Locate the cell with the specified text and output its [x, y] center coordinate. 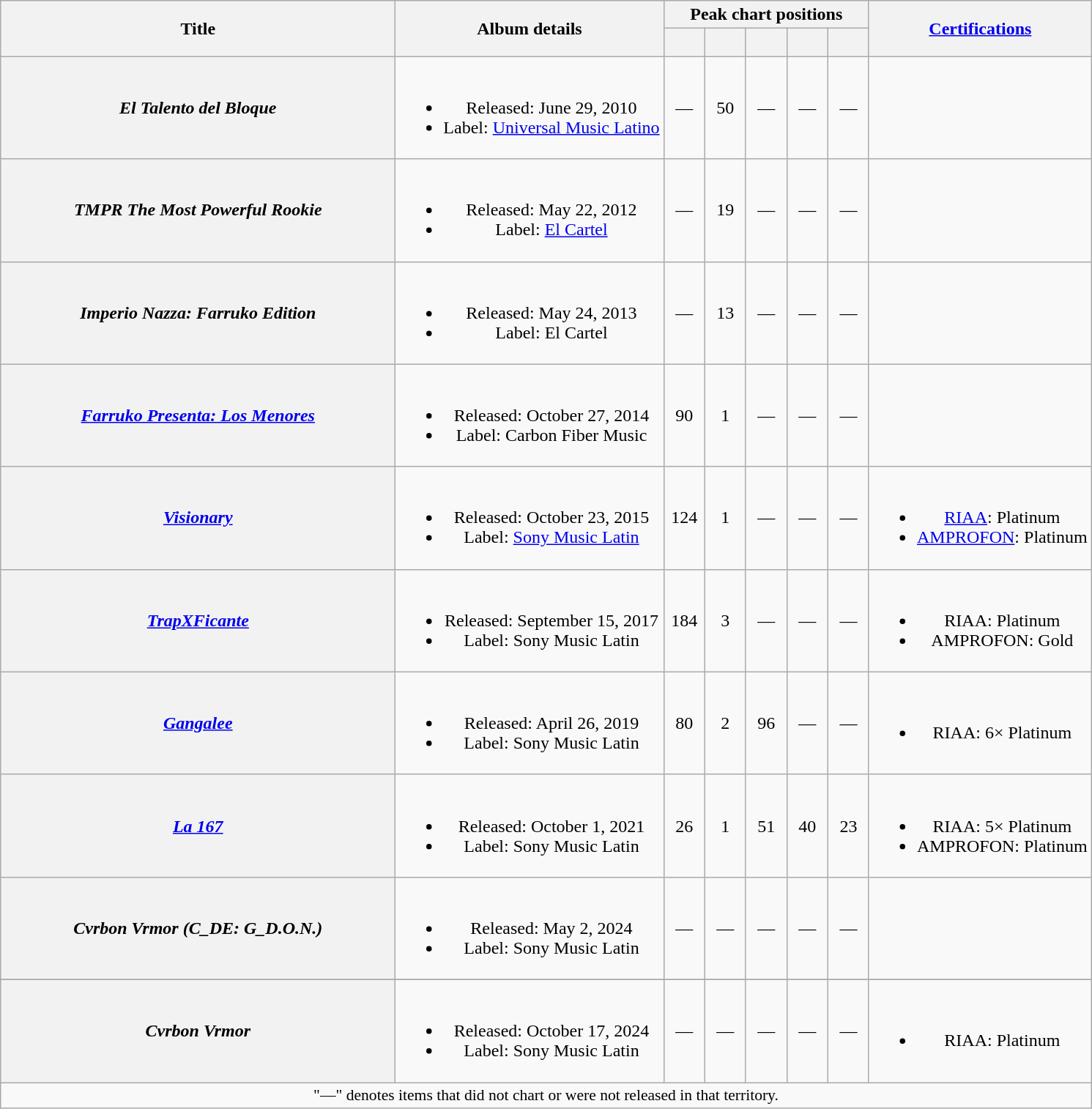
Visionary [198, 518]
Released: May 22, 2012Label: El Cartel [530, 210]
51 [766, 826]
80 [684, 723]
RIAA: Platinum AMPROFON: Platinum [980, 518]
124 [684, 518]
26 [684, 826]
19 [725, 210]
90 [684, 415]
23 [848, 826]
Released: May 24, 2013Label: El Cartel [530, 313]
"—" denotes items that did not chart or were not released in that territory. [546, 1096]
Released: October 23, 2015Label: Sony Music Latin [530, 518]
2 [725, 723]
Farruko Presenta: Los Menores [198, 415]
184 [684, 620]
RIAA: Platinum AMPROFON: Gold [980, 620]
Peak chart positions [766, 15]
Gangalee [198, 723]
TrapXFicante [198, 620]
3 [725, 620]
50 [725, 108]
TMPR The Most Powerful Rookie [198, 210]
Released: April 26, 2019Label: Sony Music Latin [530, 723]
Released: September 15, 2017Label: Sony Music Latin [530, 620]
Certifications [980, 29]
Imperio Nazza: Farruko Edition [198, 313]
El Talento del Bloque [198, 108]
Released: June 29, 2010Label: Universal Music Latino [530, 108]
Cvrbon Vrmor (C_DE: G_D.O.N.) [198, 928]
Album details [530, 29]
Released: October 17, 2024Label: Sony Music Latin [530, 1031]
Released: October 27, 2014Label: Carbon Fiber Music [530, 415]
Released: October 1, 2021Label: Sony Music Latin [530, 826]
RIAA: 6× Platinum [980, 723]
Cvrbon Vrmor [198, 1031]
RIAA: 5× Platinum AMPROFON: Platinum [980, 826]
96 [766, 723]
Title [198, 29]
Released: May 2, 2024Label: Sony Music Latin [530, 928]
13 [725, 313]
La 167 [198, 826]
RIAA: Platinum [980, 1031]
40 [807, 826]
